Provide the [X, Y] coordinate of the cell's center where the given text is located.  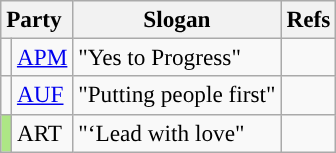
APM [42, 57]
AUF [42, 95]
Refs [308, 19]
ART [42, 133]
"‘Lead with love" [177, 133]
Party [37, 19]
Slogan [177, 19]
"Yes to Progress" [177, 57]
"Putting people first" [177, 95]
